Detect which cell encompasses the target text, then output its [X, Y] center coordinate. 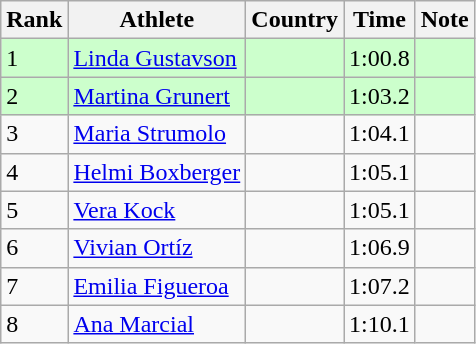
6 [34, 248]
Time [380, 20]
Vivian Ortíz [157, 248]
3 [34, 134]
Linda Gustavson [157, 58]
1:07.2 [380, 286]
1:06.9 [380, 248]
Ana Marcial [157, 324]
1:00.8 [380, 58]
Helmi Boxberger [157, 172]
1:10.1 [380, 324]
Vera Kock [157, 210]
1 [34, 58]
8 [34, 324]
2 [34, 96]
Note [444, 20]
Rank [34, 20]
1:04.1 [380, 134]
Country [295, 20]
Emilia Figueroa [157, 286]
Maria Strumolo [157, 134]
7 [34, 286]
4 [34, 172]
5 [34, 210]
Athlete [157, 20]
1:03.2 [380, 96]
Martina Grunert [157, 96]
